From the cell containing the given text, extract its center point as [X, Y] coordinate. 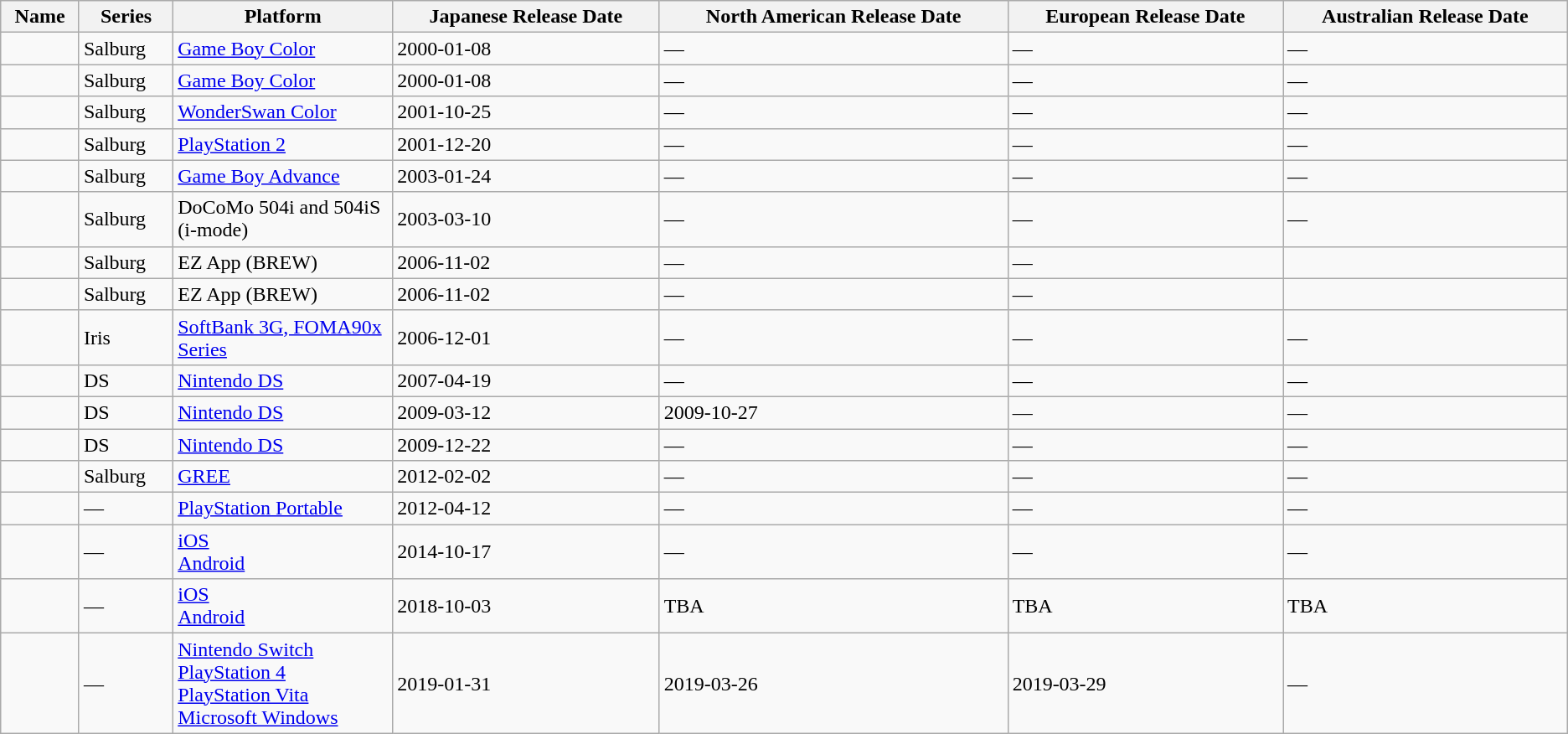
2012-04-12 [526, 509]
2001-10-25 [526, 112]
Iris [126, 337]
North American Release Date [833, 17]
DoCoMo 504i and 504iS (i-mode) [283, 220]
Game Boy Advance [283, 176]
2009-03-12 [526, 412]
PlayStation 2 [283, 144]
2003-01-24 [526, 176]
2012-02-02 [526, 477]
2019-03-26 [833, 684]
Platform [283, 17]
European Release Date [1145, 17]
Nintendo SwitchPlayStation 4PlayStation VitaMicrosoft Windows [283, 684]
WonderSwan Color [283, 112]
2018-10-03 [526, 607]
2019-03-29 [1145, 684]
SoftBank 3G, FOMA90x Series [283, 337]
2001-12-20 [526, 144]
Japanese Release Date [526, 17]
Series [126, 17]
Australian Release Date [1426, 17]
2009-10-27 [833, 412]
2006-12-01 [526, 337]
PlayStation Portable [283, 509]
2014-10-17 [526, 551]
2003-03-10 [526, 220]
2009-12-22 [526, 445]
Name [40, 17]
GREE [283, 477]
2019-01-31 [526, 684]
2007-04-19 [526, 380]
